Scan for the cell matching the given text and deliver its [X, Y] coordinate at center. 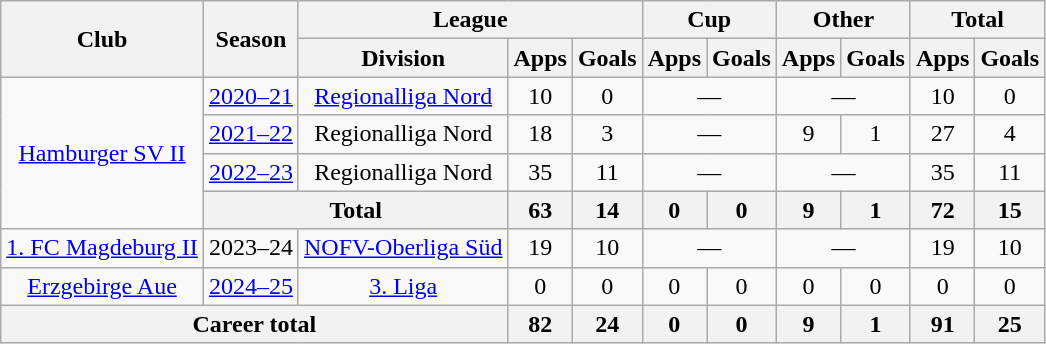
NOFV-Oberliga Süd [403, 248]
Season [250, 39]
League [470, 20]
15 [1010, 210]
72 [942, 210]
91 [942, 324]
4 [1010, 134]
2023–24 [250, 248]
27 [942, 134]
14 [607, 210]
Hamburger SV II [102, 153]
2024–25 [250, 286]
3 [607, 134]
Career total [254, 324]
18 [540, 134]
Erzgebirge Aue [102, 286]
2020–21 [250, 96]
Division [403, 58]
3. Liga [403, 286]
82 [540, 324]
Club [102, 39]
25 [1010, 324]
24 [607, 324]
Other [843, 20]
2022–23 [250, 172]
1. FC Magdeburg II [102, 248]
63 [540, 210]
Cup [709, 20]
2021–22 [250, 134]
